Return the [x, y] coordinate for the center point of the cell that contains the specified text.  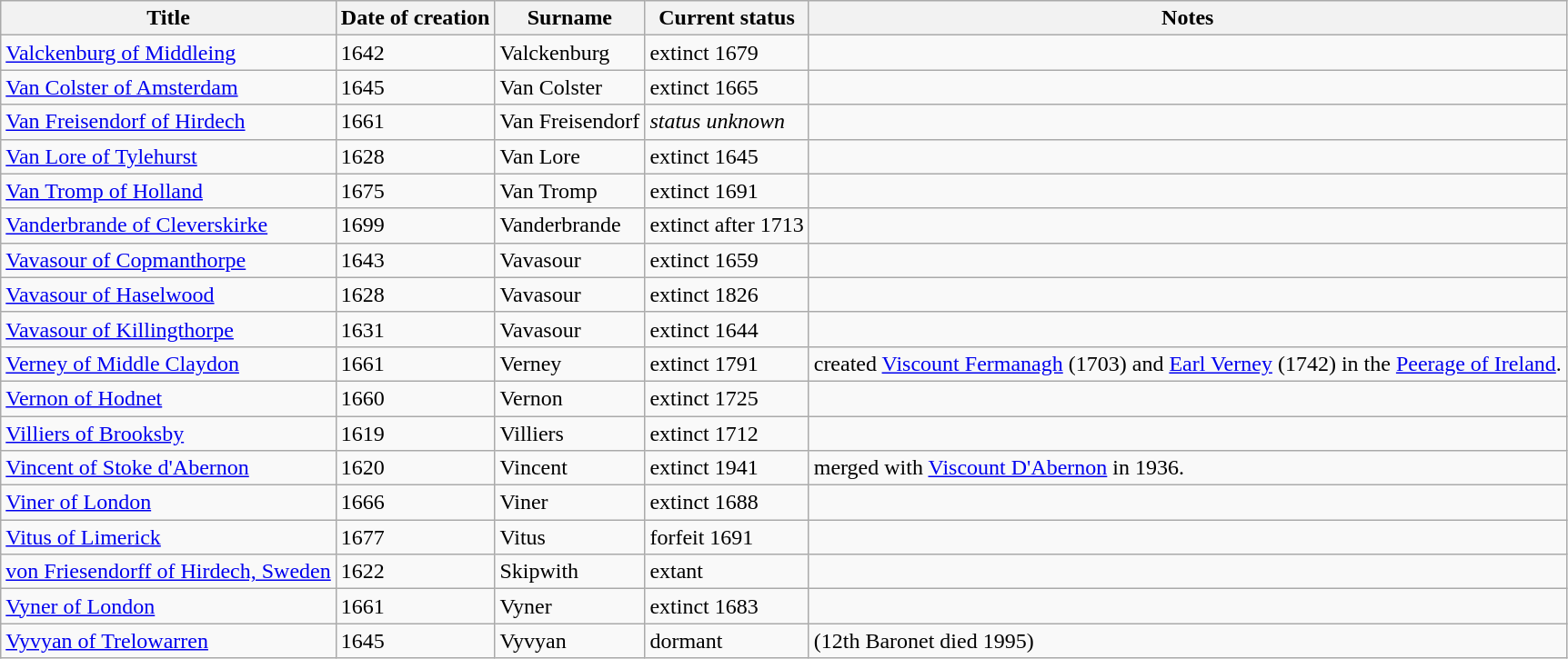
Villiers [569, 434]
Van Tromp of Holland [169, 191]
1699 [415, 225]
Surname [569, 18]
von Friesendorff of Hirdech, Sweden [169, 572]
1631 [415, 329]
Vyner [569, 606]
created Viscount Fermanagh (1703) and Earl Verney (1742) in the Peerage of Ireland. [1188, 364]
Verney [569, 364]
merged with Viscount D'Abernon in 1936. [1188, 468]
forfeit 1691 [727, 537]
Van Tromp [569, 191]
Vitus [569, 537]
1675 [415, 191]
Vincent of Stoke d'Abernon [169, 468]
extinct 1688 [727, 503]
Viner of London [169, 503]
extinct 1941 [727, 468]
Van Lore [569, 156]
Vyner of London [169, 606]
1643 [415, 260]
Viner [569, 503]
extinct after 1713 [727, 225]
Vavasour of Haselwood [169, 295]
1666 [415, 503]
extinct 1644 [727, 329]
Vavasour of Copmanthorpe [169, 260]
Vyvyan [569, 641]
Van Lore of Tylehurst [169, 156]
extinct 1683 [727, 606]
Valckenburg of Middleing [169, 53]
Title [169, 18]
Vanderbrande of Cleverskirke [169, 225]
Vernon [569, 398]
Van Freisendorf of Hirdech [169, 122]
Vernon of Hodnet [169, 398]
extinct 1679 [727, 53]
Van Colster of Amsterdam [169, 87]
status unknown [727, 122]
Verney of Middle Claydon [169, 364]
Van Colster [569, 87]
Vitus of Limerick [169, 537]
extinct 1691 [727, 191]
1620 [415, 468]
Valckenburg [569, 53]
extinct 1659 [727, 260]
Van Freisendorf [569, 122]
1660 [415, 398]
extinct 1826 [727, 295]
extinct 1725 [727, 398]
Vincent [569, 468]
Vavasour of Killingthorpe [169, 329]
Date of creation [415, 18]
extinct 1712 [727, 434]
extant [727, 572]
extinct 1645 [727, 156]
1642 [415, 53]
Vanderbrande [569, 225]
1677 [415, 537]
Current status [727, 18]
1619 [415, 434]
extinct 1791 [727, 364]
Notes [1188, 18]
(12th Baronet died 1995) [1188, 641]
Villiers of Brooksby [169, 434]
1622 [415, 572]
Vyvyan of Trelowarren [169, 641]
extinct 1665 [727, 87]
dormant [727, 641]
Skipwith [569, 572]
